Identify which cell holds the provided text, then report its [x, y] central coordinate. 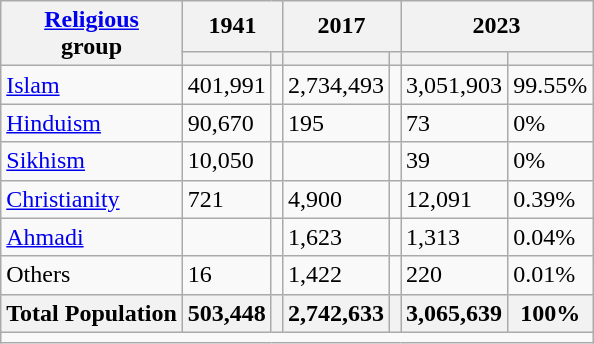
0.39% [550, 199]
Sikhism [92, 161]
0.04% [550, 237]
Religiousgroup [92, 34]
195 [336, 123]
99.55% [550, 85]
1,623 [336, 237]
220 [454, 275]
1,422 [336, 275]
3,065,639 [454, 313]
73 [454, 123]
39 [454, 161]
2017 [341, 26]
16 [226, 275]
721 [226, 199]
90,670 [226, 123]
401,991 [226, 85]
2023 [497, 26]
Hinduism [92, 123]
1941 [232, 26]
503,448 [226, 313]
Total Population [92, 313]
Others [92, 275]
Islam [92, 85]
4,900 [336, 199]
12,091 [454, 199]
Christianity [92, 199]
1,313 [454, 237]
0.01% [550, 275]
3,051,903 [454, 85]
2,742,633 [336, 313]
100% [550, 313]
Ahmadi [92, 237]
2,734,493 [336, 85]
10,050 [226, 161]
